Return the [X, Y] coordinate for the center point of the cell that contains the specified text.  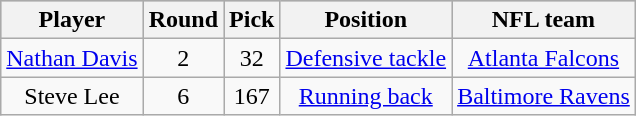
Nathan Davis [72, 58]
32 [252, 58]
Round [183, 20]
Defensive tackle [366, 58]
Running back [366, 96]
Position [366, 20]
Steve Lee [72, 96]
Atlanta Falcons [544, 58]
Pick [252, 20]
Player [72, 20]
167 [252, 96]
NFL team [544, 20]
2 [183, 58]
Baltimore Ravens [544, 96]
6 [183, 96]
